For the text-containing cell, return its midpoint in (x, y) coordinate format. 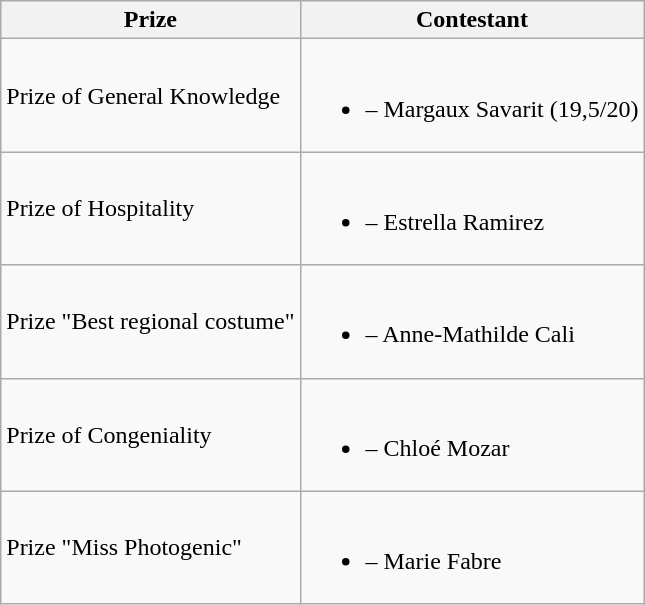
Prize "Best regional costume" (150, 322)
Prize "Miss Photogenic" (150, 548)
Prize of Congeniality (150, 434)
– Marie Fabre (472, 548)
– Estrella Ramirez (472, 208)
Contestant (472, 20)
Prize (150, 20)
– Anne-Mathilde Cali (472, 322)
Prize of Hospitality (150, 208)
– Margaux Savarit (19,5/20) (472, 96)
– Chloé Mozar (472, 434)
Prize of General Knowledge (150, 96)
